Return the (X, Y) coordinate for the center point of the cell that contains the specified text.  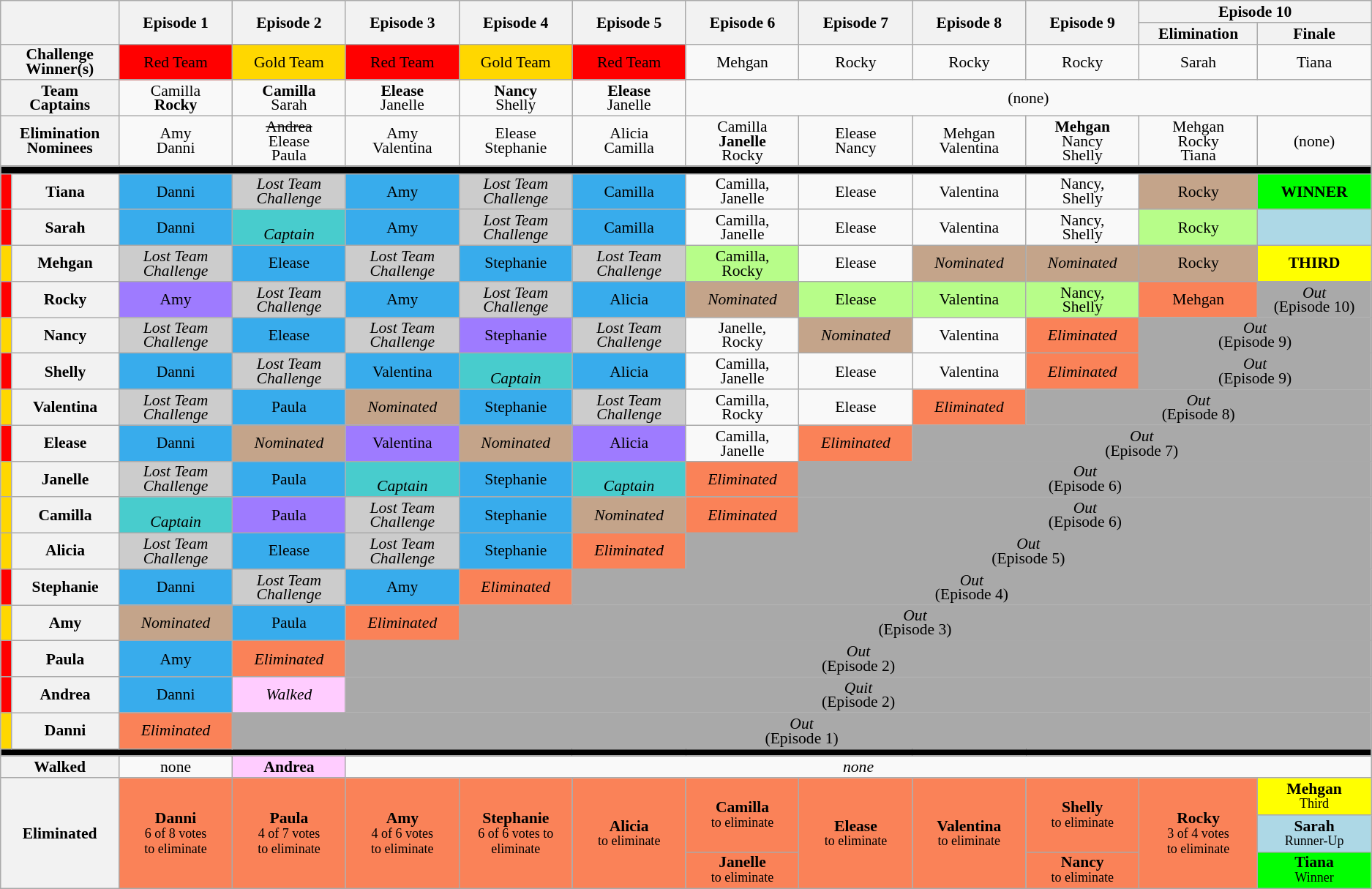
Out(Episode 5) (1029, 552)
WINNER (1314, 192)
Episode 9 (1083, 22)
AmyDanni (176, 142)
Episode 5 (629, 22)
Elimination (1199, 34)
Episode 8 (969, 22)
Alicia to eliminate (629, 833)
AmyValentina (402, 142)
Nancy to eliminate (1083, 871)
Camilla to eliminate (742, 815)
Out(Episode 4) (972, 587)
Valentina to eliminate (969, 833)
SarahRunner-Up (1314, 834)
Episode 4 (515, 22)
THIRD (1314, 263)
Janelle,Rocky (742, 335)
Episode 7 (856, 22)
Shelly (64, 372)
Episode 3 (402, 22)
Janelle to eliminate (742, 871)
MehganThird (1314, 796)
EleaseStephanie (515, 142)
MehganValentina (969, 142)
Quit(Episode 2) (858, 695)
Finale (1314, 34)
MehganNancyShelly (1083, 142)
Out(Episode 3) (915, 623)
Episode 1 (176, 22)
Out(Episode 10) (1314, 300)
Amy4 of 6 votesto eliminate (402, 833)
EliminationNominees (60, 142)
TianaWinner (1314, 871)
Rocky3 of 4 votesto eliminate (1199, 833)
Stephanie6 of 6 votes to eliminate (515, 833)
Out(Episode 8) (1199, 407)
Out(Episode 2) (858, 659)
AliciaCamilla (629, 142)
CamillaRocky (176, 98)
CamillaSarah (288, 98)
Elease to eliminate (856, 833)
EleaseNancy (856, 142)
Shelly to eliminate (1083, 815)
Danni6 of 8 votesto eliminate (176, 833)
Episode 10 (1256, 12)
CamillaJanelleRocky (742, 142)
Episode 6 (742, 22)
Episode 2 (288, 22)
Out(Episode 1) (801, 730)
ChallengeWinner(s) (60, 61)
Nancy (64, 335)
NancyShelly (515, 98)
Out(Episode 7) (1142, 443)
Janelle (64, 479)
AndreaEleasePaula (288, 142)
TeamCaptains (60, 98)
MehganRockyTiana (1199, 142)
Paula4 of 7 votesto eliminate (288, 833)
